Pinpoint the cell where the given text exists, returning its [x, y] midpoint coordinate. 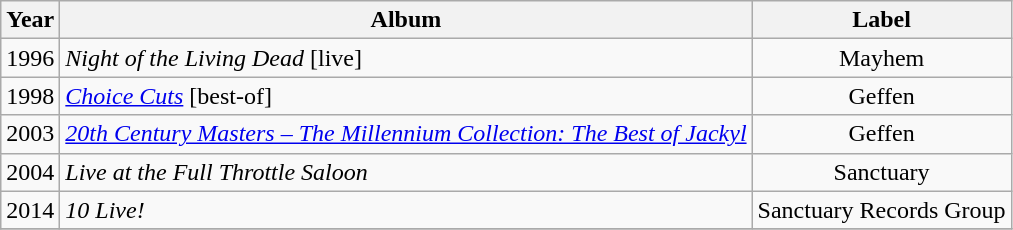
2004 [30, 172]
2014 [30, 210]
Sanctuary [882, 172]
Album [406, 20]
Label [882, 20]
Mayhem [882, 58]
Year [30, 20]
Live at the Full Throttle Saloon [406, 172]
Night of the Living Dead [live] [406, 58]
1996 [30, 58]
2003 [30, 134]
Sanctuary Records Group [882, 210]
1998 [30, 96]
10 Live! [406, 210]
Choice Cuts [best-of] [406, 96]
20th Century Masters – The Millennium Collection: The Best of Jackyl [406, 134]
